Capture the cell that displays the provided text and extract its [X, Y] central coordinate. 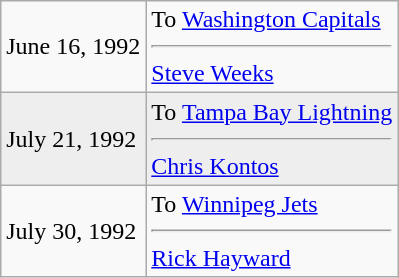
July 21, 1992 [74, 139]
To Washington CapitalsSteve Weeks [272, 47]
June 16, 1992 [74, 47]
To Tampa Bay LightningChris Kontos [272, 139]
July 30, 1992 [74, 231]
To Winnipeg JetsRick Hayward [272, 231]
